Scan for the cell matching the given text and deliver its [x, y] coordinate at center. 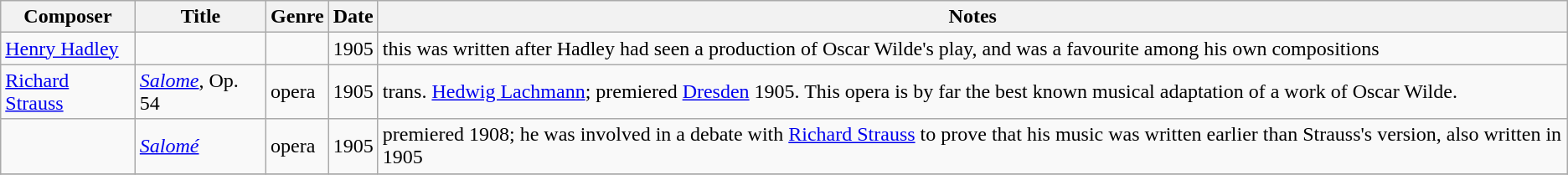
this was written after Hadley had seen a production of Oscar Wilde's play, and was a favourite among his own compositions [972, 49]
Genre [298, 17]
Title [200, 17]
Notes [972, 17]
Date [353, 17]
Salome, Op. 54 [200, 92]
Richard Strauss [69, 92]
trans. Hedwig Lachmann; premiered Dresden 1905. This opera is by far the best known musical adaptation of a work of Oscar Wilde. [972, 92]
Henry Hadley [69, 49]
Composer [69, 17]
Salomé [200, 146]
